Search for the cell housing the specified text and yield its [x, y] center coordinate. 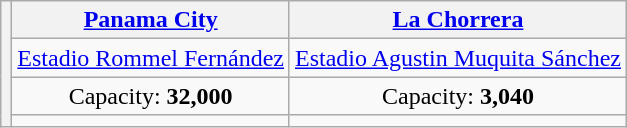
Panama City [151, 20]
Capacity: 3,040 [458, 96]
Capacity: 32,000 [151, 96]
La Chorrera [458, 20]
Estadio Agustin Muquita Sánchez [458, 58]
Estadio Rommel Fernández [151, 58]
